Detect which cell encompasses the target text, then output its [X, Y] center coordinate. 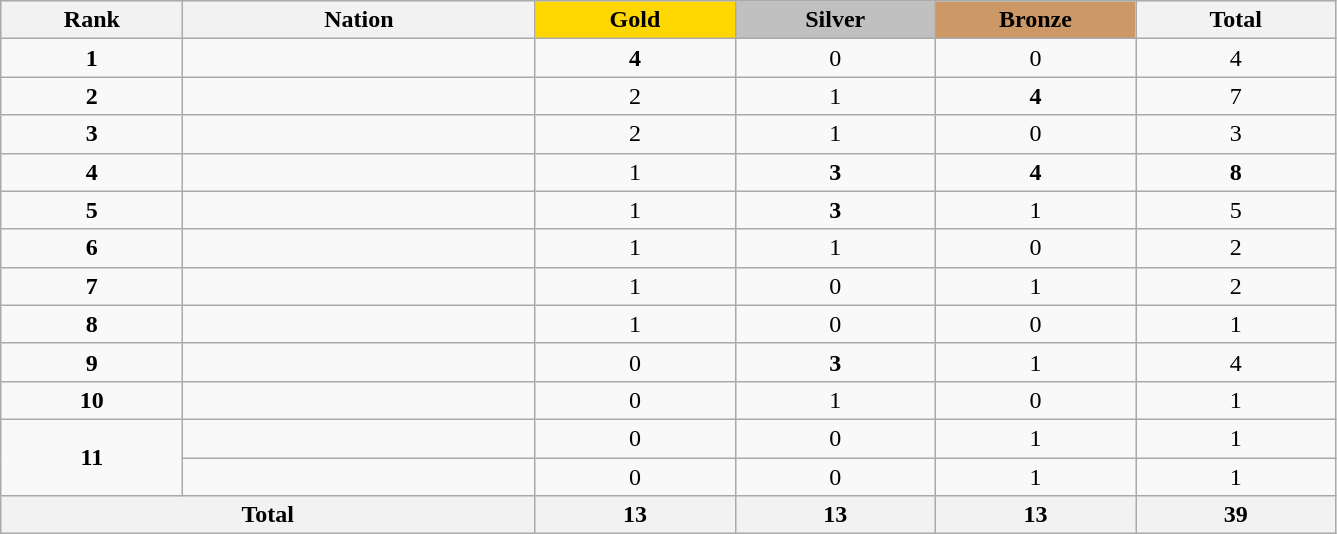
Gold [635, 20]
39 [1236, 515]
6 [92, 248]
Nation [359, 20]
9 [92, 362]
Silver [835, 20]
11 [92, 457]
Rank [92, 20]
10 [92, 400]
Bronze [1035, 20]
